Output the (X, Y) coordinate of the center of the cell containing the given text.  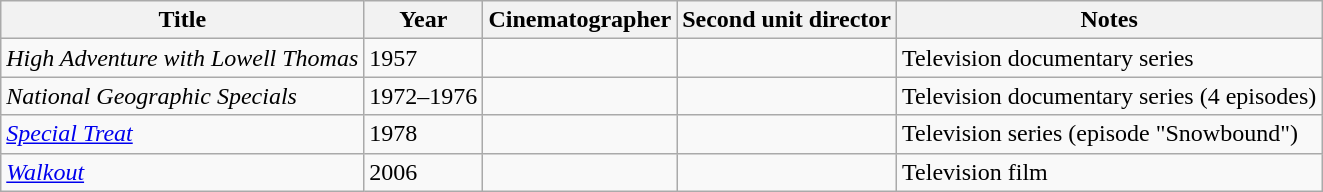
1957 (424, 58)
Walkout (182, 172)
Year (424, 20)
Second unit director (787, 20)
Television documentary series (4 episodes) (1110, 96)
Title (182, 20)
1978 (424, 134)
High Adventure with Lowell Thomas (182, 58)
Television film (1110, 172)
Television series (episode "Snowbound") (1110, 134)
1972–1976 (424, 96)
Television documentary series (1110, 58)
Notes (1110, 20)
Cinematographer (580, 20)
National Geographic Specials (182, 96)
Special Treat (182, 134)
2006 (424, 172)
